Output the [X, Y] coordinate of the center of the cell containing the given text.  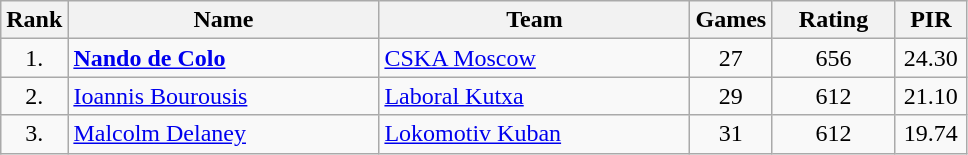
Malcolm Delaney [224, 134]
29 [731, 96]
31 [731, 134]
656 [834, 58]
24.30 [930, 58]
Rank [34, 20]
Ioannis Bourousis [224, 96]
Laboral Kutxa [534, 96]
27 [731, 58]
2. [34, 96]
Name [224, 20]
CSKA Moscow [534, 58]
Rating [834, 20]
PIR [930, 20]
19.74 [930, 134]
Games [731, 20]
Lokomotiv Kuban [534, 134]
Team [534, 20]
3. [34, 134]
Nando de Colo [224, 58]
21.10 [930, 96]
1. [34, 58]
